Search for the cell housing the specified text and yield its (X, Y) center coordinate. 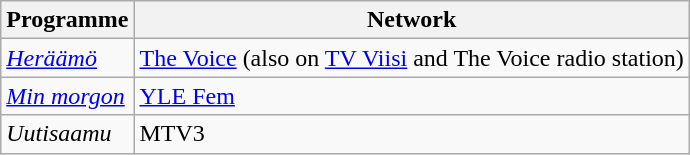
Uutisaamu (68, 134)
Programme (68, 20)
Min morgon (68, 96)
Heräämö (68, 58)
The Voice (also on TV Viisi and The Voice radio station) (412, 58)
Network (412, 20)
MTV3 (412, 134)
YLE Fem (412, 96)
